Return the (X, Y) coordinate for the center point of the cell that contains the specified text.  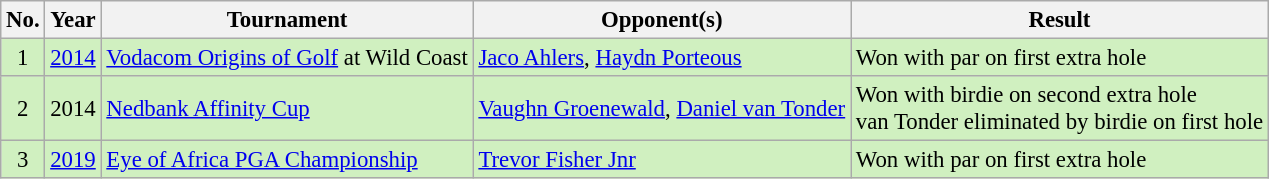
Eye of Africa PGA Championship (287, 160)
Year (73, 20)
Tournament (287, 20)
Won with birdie on second extra holevan Tonder eliminated by birdie on first hole (1059, 108)
Vodacom Origins of Golf at Wild Coast (287, 58)
Trevor Fisher Jnr (662, 160)
No. (23, 20)
Result (1059, 20)
2019 (73, 160)
2 (23, 108)
Vaughn Groenewald, Daniel van Tonder (662, 108)
1 (23, 58)
3 (23, 160)
Nedbank Affinity Cup (287, 108)
Jaco Ahlers, Haydn Porteous (662, 58)
Opponent(s) (662, 20)
